Find where the given text appears and provide that cell's center as [x, y] coordinate. 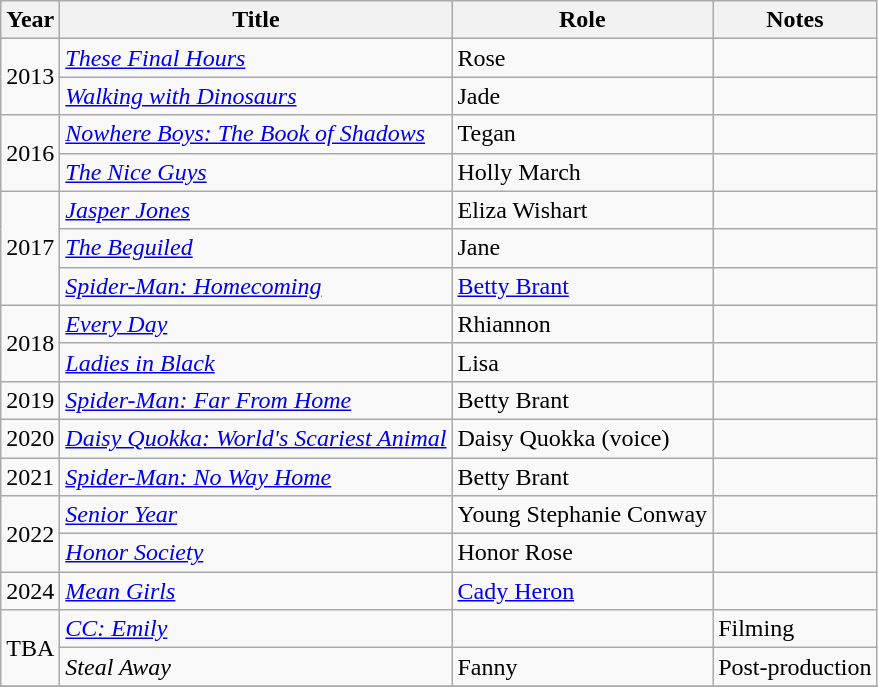
Daisy Quokka (voice) [582, 438]
Filming [795, 629]
Jasper Jones [256, 210]
TBA [30, 648]
Steal Away [256, 667]
Honor Society [256, 553]
Post-production [795, 667]
Jane [582, 248]
Young Stephanie Conway [582, 515]
Spider-Man: Homecoming [256, 286]
Lisa [582, 362]
Daisy Quokka: World's Scariest Animal [256, 438]
2016 [30, 153]
Mean Girls [256, 591]
Title [256, 20]
Eliza Wishart [582, 210]
CC: Emily [256, 629]
Year [30, 20]
Tegan [582, 134]
Holly March [582, 172]
2022 [30, 534]
Spider-Man: Far From Home [256, 400]
Fanny [582, 667]
Senior Year [256, 515]
Ladies in Black [256, 362]
Rose [582, 58]
2020 [30, 438]
2019 [30, 400]
Notes [795, 20]
These Final Hours [256, 58]
Honor Rose [582, 553]
2017 [30, 248]
Walking with Dinosaurs [256, 96]
The Nice Guys [256, 172]
Role [582, 20]
2018 [30, 343]
2013 [30, 77]
2021 [30, 477]
Nowhere Boys: The Book of Shadows [256, 134]
Spider-Man: No Way Home [256, 477]
2024 [30, 591]
Every Day [256, 324]
Cady Heron [582, 591]
Jade [582, 96]
Rhiannon [582, 324]
The Beguiled [256, 248]
